Identify which cell holds the provided text, then report its (x, y) central coordinate. 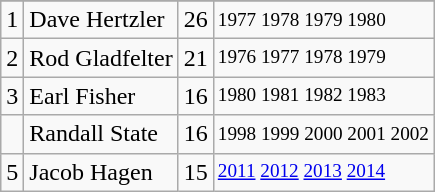
3 (12, 96)
1 (12, 20)
21 (196, 58)
1980 1981 1982 1983 (323, 96)
26 (196, 20)
Dave Hertzler (101, 20)
Earl Fisher (101, 96)
Randall State (101, 134)
15 (196, 172)
1977 1978 1979 1980 (323, 20)
1998 1999 2000 2001 2002 (323, 134)
5 (12, 172)
1976 1977 1978 1979 (323, 58)
2 (12, 58)
2011 2012 2013 2014 (323, 172)
Jacob Hagen (101, 172)
Rod Gladfelter (101, 58)
